Extract the (x, y) coordinate from the center of the cell holding the provided text.  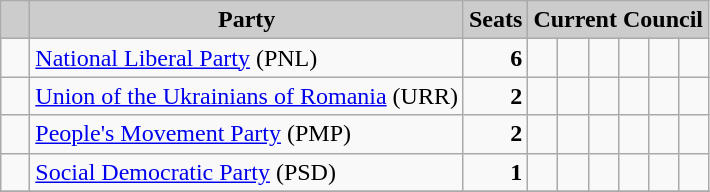
Current Council (618, 20)
Union of the Ukrainians of Romania (URR) (247, 96)
6 (495, 58)
1 (495, 172)
Seats (495, 20)
Social Democratic Party (PSD) (247, 172)
National Liberal Party (PNL) (247, 58)
People's Movement Party (PMP) (247, 134)
Party (247, 20)
